Identify which cell holds the provided text, then report its [X, Y] central coordinate. 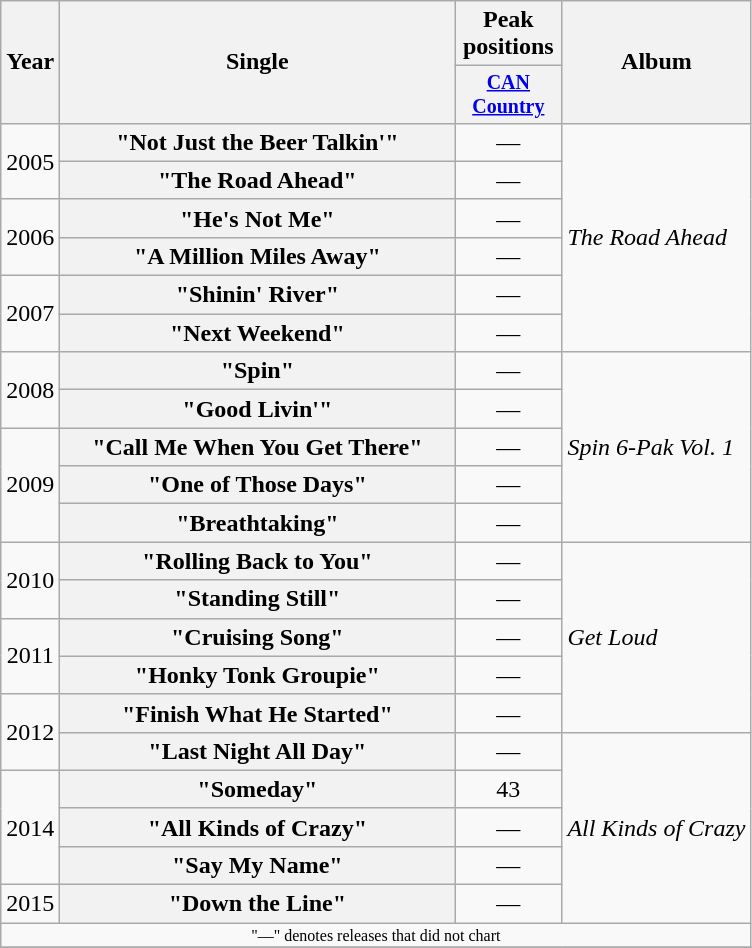
"Call Me When You Get There" [258, 447]
"Shinin' River" [258, 295]
Single [258, 62]
The Road Ahead [656, 237]
2007 [30, 314]
"Next Weekend" [258, 333]
43 [508, 789]
"Honky Tonk Groupie" [258, 675]
All Kinds of Crazy [656, 827]
2009 [30, 485]
"He's Not Me" [258, 218]
"Breathtaking" [258, 523]
Spin 6-Pak Vol. 1 [656, 447]
"Spin" [258, 371]
"Good Livin'" [258, 409]
"—" denotes releases that did not chart [376, 935]
"Someday" [258, 789]
"The Road Ahead" [258, 180]
Get Loud [656, 637]
"Standing Still" [258, 599]
2005 [30, 161]
"Down the Line" [258, 904]
"All Kinds of Crazy" [258, 827]
CAN Country [508, 94]
Album [656, 62]
"Finish What He Started" [258, 713]
2011 [30, 656]
Peak positions [508, 34]
2010 [30, 580]
"Rolling Back to You" [258, 561]
"A Million Miles Away" [258, 256]
2012 [30, 732]
2006 [30, 237]
2008 [30, 390]
Year [30, 62]
"Last Night All Day" [258, 751]
2015 [30, 904]
"Say My Name" [258, 865]
"Cruising Song" [258, 637]
"Not Just the Beer Talkin'" [258, 142]
2014 [30, 827]
"One of Those Days" [258, 485]
